Search for the cell housing the specified text and yield its [X, Y] center coordinate. 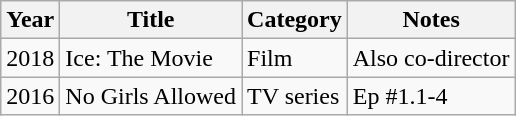
Also co-director [431, 58]
Title [151, 20]
No Girls Allowed [151, 96]
Ep #1.1-4 [431, 96]
Film [295, 58]
Notes [431, 20]
TV series [295, 96]
2016 [30, 96]
2018 [30, 58]
Ice: The Movie [151, 58]
Year [30, 20]
Category [295, 20]
